Determine the [x, y] coordinate at the center of the cell enclosing the given text.  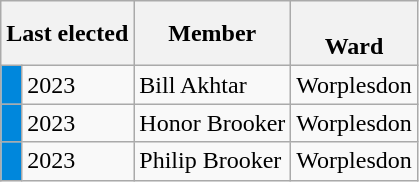
Honor Brooker [212, 123]
Member [212, 34]
Bill Akhtar [212, 85]
Last elected [68, 34]
Philip Brooker [212, 161]
Ward [354, 34]
